Output the (X, Y) coordinate of the center of the cell containing the given text.  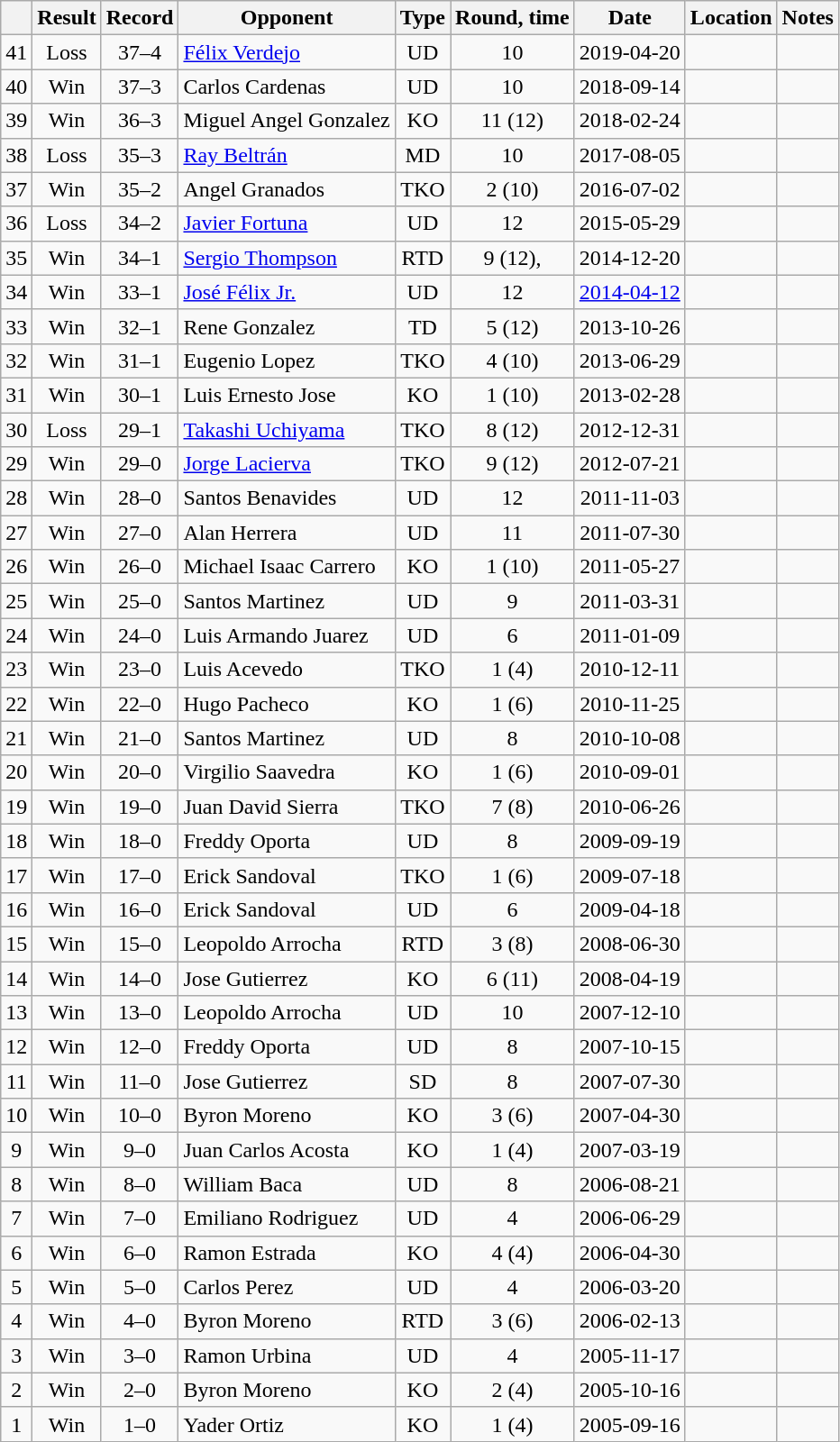
2005-09-16 (629, 1424)
8 (12) (513, 430)
7–0 (140, 1218)
2012-07-21 (629, 464)
2011-11-03 (629, 498)
2 (10) (513, 189)
27–0 (140, 533)
3–0 (140, 1355)
24–0 (140, 635)
29–1 (140, 430)
Ramon Urbina (287, 1355)
19–0 (140, 807)
9–0 (140, 1150)
40 (16, 87)
2011-07-30 (629, 533)
Ramon Estrada (287, 1253)
Angel Granados (287, 189)
11 (12) (513, 121)
Alan Herrera (287, 533)
2007-03-19 (629, 1150)
Juan Carlos Acosta (287, 1150)
37 (16, 189)
2008-04-19 (629, 978)
Round, time (513, 18)
32–1 (140, 326)
11–0 (140, 1081)
5 (12) (513, 326)
2010-11-25 (629, 704)
30–1 (140, 395)
2011-03-31 (629, 601)
2005-10-16 (629, 1390)
Eugenio Lopez (287, 360)
4–0 (140, 1321)
6–0 (140, 1253)
Date (629, 18)
24 (16, 635)
35–3 (140, 155)
18–0 (140, 841)
4 (10) (513, 360)
2013-10-26 (629, 326)
William Baca (287, 1184)
2006-08-21 (629, 1184)
2006-02-13 (629, 1321)
23 (16, 670)
31–1 (140, 360)
Rene Gonzalez (287, 326)
Emiliano Rodriguez (287, 1218)
10–0 (140, 1116)
25–0 (140, 601)
2017-08-05 (629, 155)
33 (16, 326)
29 (16, 464)
Hugo Pacheco (287, 704)
José Félix Jr. (287, 292)
20–0 (140, 772)
Virgilio Saavedra (287, 772)
2010-10-08 (629, 738)
23–0 (140, 670)
2014-12-20 (629, 258)
2013-06-29 (629, 360)
2005-11-17 (629, 1355)
2011-05-27 (629, 567)
Juan David Sierra (287, 807)
2007-07-30 (629, 1081)
20 (16, 772)
34–2 (140, 224)
14 (16, 978)
25 (16, 601)
Santos Benavides (287, 498)
Miguel Angel Gonzalez (287, 121)
Carlos Perez (287, 1287)
22 (16, 704)
16–0 (140, 909)
2012-12-31 (629, 430)
34–1 (140, 258)
Record (140, 18)
2011-01-09 (629, 635)
9 (12), (513, 258)
Luis Acevedo (287, 670)
Michael Isaac Carrero (287, 567)
18 (16, 841)
2009-09-19 (629, 841)
Takashi Uchiyama (287, 430)
39 (16, 121)
2007-04-30 (629, 1116)
29–0 (140, 464)
2 (4) (513, 1390)
2016-07-02 (629, 189)
16 (16, 909)
15 (16, 944)
9 (12) (513, 464)
2018-02-24 (629, 121)
6 (11) (513, 978)
2009-04-18 (629, 909)
1 (16, 1424)
34 (16, 292)
2010-12-11 (629, 670)
37–3 (140, 87)
2019-04-20 (629, 52)
Notes (808, 18)
32 (16, 360)
Jorge Lacierva (287, 464)
Félix Verdejo (287, 52)
2010-06-26 (629, 807)
33–1 (140, 292)
Javier Fortuna (287, 224)
2015-05-29 (629, 224)
Yader Ortiz (287, 1424)
Result (67, 18)
2013-02-28 (629, 395)
37–4 (140, 52)
41 (16, 52)
2007-12-10 (629, 1013)
Luis Ernesto Jose (287, 395)
19 (16, 807)
35 (16, 258)
27 (16, 533)
2007-10-15 (629, 1047)
38 (16, 155)
17 (16, 875)
21 (16, 738)
2008-06-30 (629, 944)
Location (731, 18)
5 (16, 1287)
2 (16, 1390)
5–0 (140, 1287)
Carlos Cardenas (287, 87)
Opponent (287, 18)
3 (8) (513, 944)
1–0 (140, 1424)
28 (16, 498)
31 (16, 395)
SD (422, 1081)
2006-06-29 (629, 1218)
30 (16, 430)
Type (422, 18)
2010-09-01 (629, 772)
MD (422, 155)
8–0 (140, 1184)
36–3 (140, 121)
13 (16, 1013)
2018-09-14 (629, 87)
Ray Beltrán (287, 155)
26–0 (140, 567)
36 (16, 224)
14–0 (140, 978)
3 (16, 1355)
Luis Armando Juarez (287, 635)
2006-04-30 (629, 1253)
26 (16, 567)
13–0 (140, 1013)
7 (8) (513, 807)
TD (422, 326)
2–0 (140, 1390)
21–0 (140, 738)
2009-07-18 (629, 875)
7 (16, 1218)
4 (4) (513, 1253)
22–0 (140, 704)
2006-03-20 (629, 1287)
17–0 (140, 875)
Sergio Thompson (287, 258)
15–0 (140, 944)
2014-04-12 (629, 292)
28–0 (140, 498)
35–2 (140, 189)
12–0 (140, 1047)
